From the cell containing the given text, extract its center point as [X, Y] coordinate. 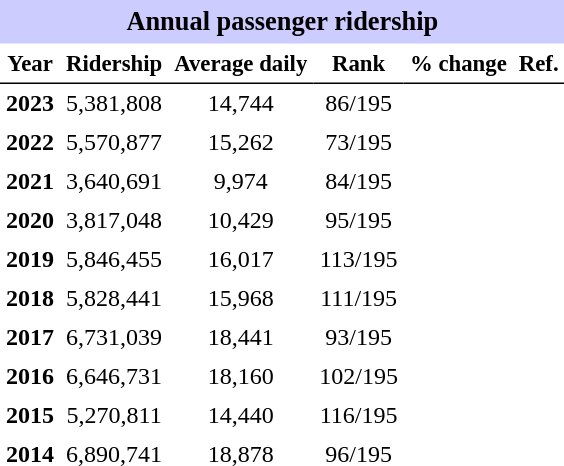
Year [30, 64]
5,270,811 [114, 416]
2023 [30, 104]
2019 [30, 260]
84/195 [358, 182]
95/195 [358, 220]
2017 [30, 338]
2016 [30, 376]
102/195 [358, 376]
5,381,808 [114, 104]
% change [458, 64]
2021 [30, 182]
5,846,455 [114, 260]
113/195 [358, 260]
2018 [30, 298]
2022 [30, 142]
14,744 [240, 104]
86/195 [358, 104]
15,262 [240, 142]
5,570,877 [114, 142]
6,731,039 [114, 338]
18,441 [240, 338]
3,640,691 [114, 182]
Ridership [114, 64]
Average daily [240, 64]
14,440 [240, 416]
15,968 [240, 298]
116/195 [358, 416]
93/195 [358, 338]
18,160 [240, 376]
6,646,731 [114, 376]
2015 [30, 416]
3,817,048 [114, 220]
9,974 [240, 182]
73/195 [358, 142]
5,828,441 [114, 298]
16,017 [240, 260]
10,429 [240, 220]
111/195 [358, 298]
Rank [358, 64]
2020 [30, 220]
